Capture the cell that displays the provided text and extract its (X, Y) central coordinate. 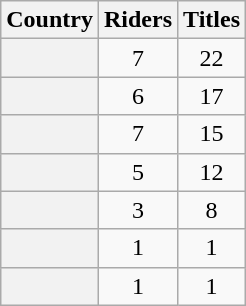
17 (212, 96)
Riders (138, 20)
12 (212, 172)
8 (212, 210)
Titles (212, 20)
15 (212, 134)
5 (138, 172)
6 (138, 96)
3 (138, 210)
22 (212, 58)
Country (50, 20)
